From the cell containing the given text, extract its center point as [x, y] coordinate. 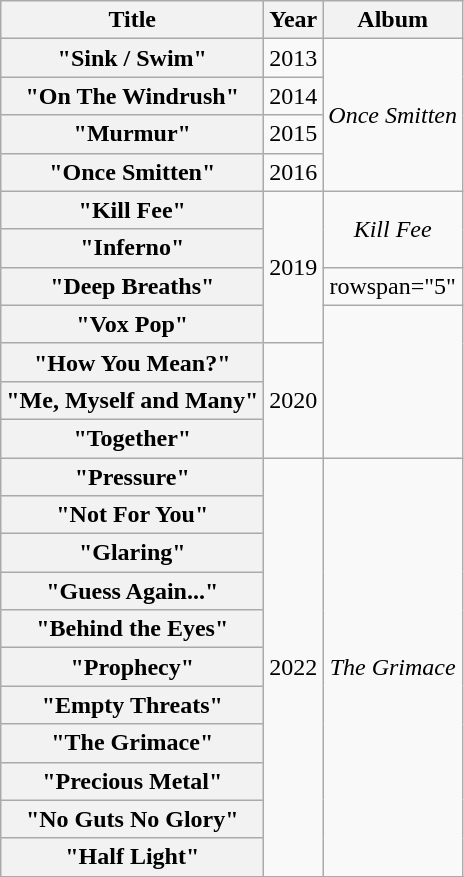
"Prophecy" [132, 667]
rowspan="5" [393, 286]
2015 [294, 134]
"Pressure" [132, 477]
2016 [294, 172]
Title [132, 20]
"Me, Myself and Many" [132, 400]
"Precious Metal" [132, 781]
"Vox Pop" [132, 324]
"Murmur" [132, 134]
"Once Smitten" [132, 172]
Once Smitten [393, 115]
"Together" [132, 438]
2013 [294, 58]
Album [393, 20]
The Grimace [393, 668]
"Behind the Eyes" [132, 629]
"Half Light" [132, 857]
"Empty Threats" [132, 705]
"The Grimace" [132, 743]
2020 [294, 400]
"On The Windrush" [132, 96]
"Sink / Swim" [132, 58]
2022 [294, 668]
"Guess Again..." [132, 591]
"Inferno" [132, 248]
"Deep Breaths" [132, 286]
2014 [294, 96]
"Not For You" [132, 515]
"Glaring" [132, 553]
2019 [294, 267]
"Kill Fee" [132, 210]
"How You Mean?" [132, 362]
"No Guts No Glory" [132, 819]
Year [294, 20]
Kill Fee [393, 229]
